Pinpoint the cell where the given text exists, returning its [X, Y] midpoint coordinate. 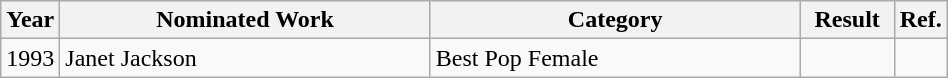
Category [615, 20]
Year [30, 20]
Nominated Work [245, 20]
Result [847, 20]
Best Pop Female [615, 58]
Janet Jackson [245, 58]
1993 [30, 58]
Ref. [920, 20]
